Find where the given text appears and provide that cell's center as [X, Y] coordinate. 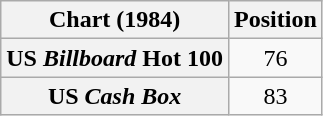
US Cash Box [115, 96]
83 [276, 96]
Position [276, 20]
US Billboard Hot 100 [115, 58]
Chart (1984) [115, 20]
76 [276, 58]
